Extract the [x, y] coordinate from the center of the cell holding the provided text.  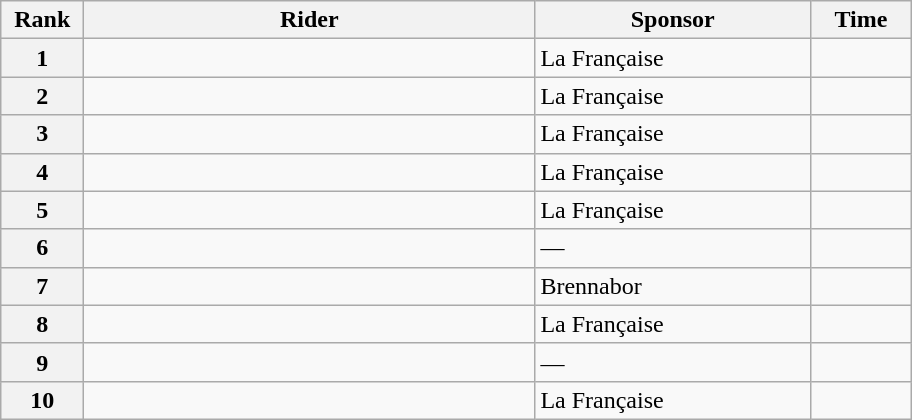
2 [42, 96]
3 [42, 134]
6 [42, 248]
8 [42, 324]
1 [42, 58]
5 [42, 210]
Time [862, 20]
9 [42, 362]
Rank [42, 20]
Sponsor [673, 20]
Rider [310, 20]
Brennabor [673, 286]
10 [42, 400]
7 [42, 286]
4 [42, 172]
